Find where the given text appears and provide that cell's center as (x, y) coordinate. 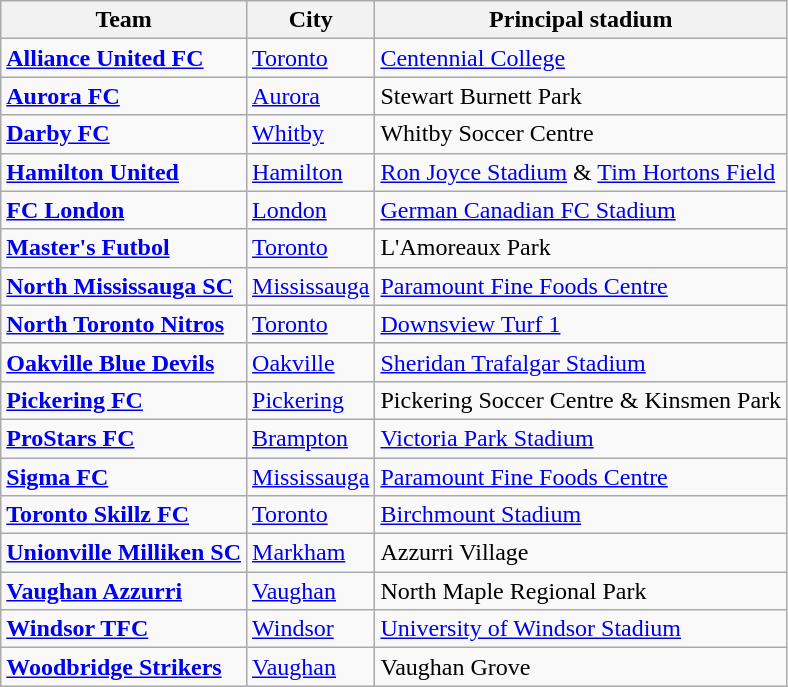
Markham (311, 553)
Pickering (311, 400)
Vaughan Azzurri (124, 591)
Master's Futbol (124, 248)
Sheridan Trafalgar Stadium (581, 362)
L'Amoreaux Park (581, 248)
Whitby Soccer Centre (581, 134)
Birchmount Stadium (581, 515)
Principal stadium (581, 20)
Windsor TFC (124, 629)
Darby FC (124, 134)
University of Windsor Stadium (581, 629)
Oakville Blue Devils (124, 362)
Alliance United FC (124, 58)
Hamilton United (124, 172)
Whitby (311, 134)
City (311, 20)
Downsview Turf 1 (581, 324)
Victoria Park Stadium (581, 438)
London (311, 210)
Stewart Burnett Park (581, 96)
Pickering Soccer Centre & Kinsmen Park (581, 400)
Toronto Skillz FC (124, 515)
Azzurri Village (581, 553)
Ron Joyce Stadium & Tim Hortons Field (581, 172)
Aurora FC (124, 96)
Pickering FC (124, 400)
Vaughan Grove (581, 667)
Windsor (311, 629)
North Toronto Nitros (124, 324)
North Maple Regional Park (581, 591)
Centennial College (581, 58)
Brampton (311, 438)
Team (124, 20)
German Canadian FC Stadium (581, 210)
Woodbridge Strikers (124, 667)
Oakville (311, 362)
North Mississauga SC (124, 286)
Aurora (311, 96)
Sigma FC (124, 477)
ProStars FC (124, 438)
FC London (124, 210)
Unionville Milliken SC (124, 553)
Hamilton (311, 172)
